Output the [X, Y] coordinate of the center of the cell containing the given text.  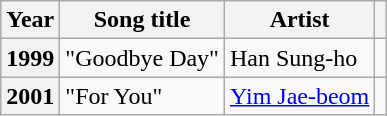
Song title [142, 20]
Yim Jae-beom [299, 96]
Year [30, 20]
"For You" [142, 96]
Artist [299, 20]
2001 [30, 96]
Han Sung-ho [299, 58]
1999 [30, 58]
"Goodbye Day" [142, 58]
